Extract the [X, Y] coordinate from the center of the cell holding the provided text.  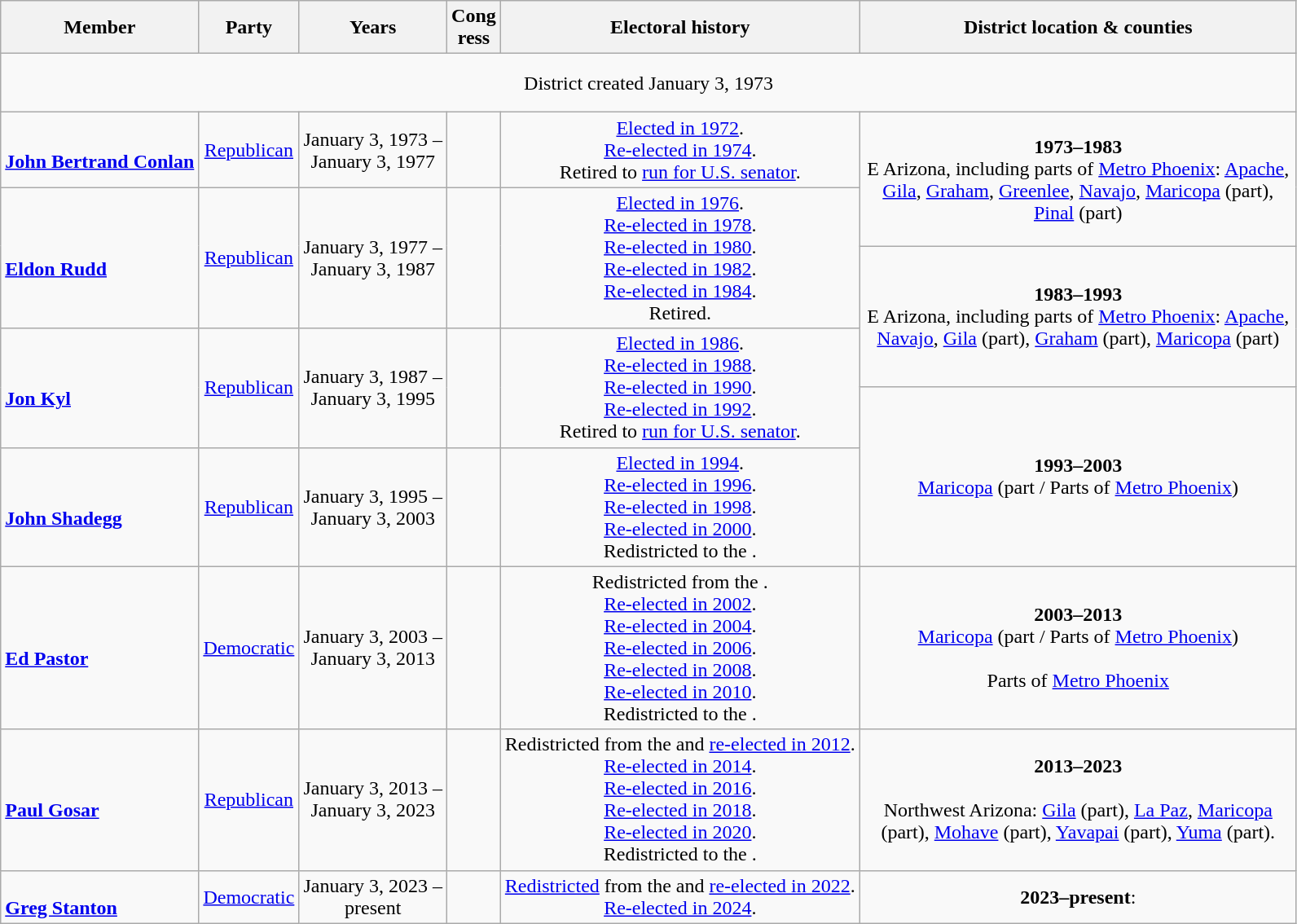
January 3, 1977 –January 3, 1987 [373, 257]
Electoral history [679, 28]
John Shadegg [99, 507]
Elected in 1976.Re-elected in 1978.Re-elected in 1980.Re-elected in 1982.Re-elected in 1984.Retired. [679, 257]
John Bertrand Conlan [99, 150]
Party [249, 28]
Elected in 1986.Re-elected in 1988.Re-elected in 1990.Re-elected in 1992.Retired to run for U.S. senator. [679, 388]
Years [373, 28]
Greg Stanton [99, 896]
2013–2023Northwest Arizona: Gila (part), La Paz, Maricopa (part), Mohave (part), Yavapai (part), Yuma (part). [1078, 800]
Redistricted from the .Re-elected in 2002.Re-elected in 2004.Re-elected in 2006.Re-elected in 2008.Re-elected in 2010.Redistricted to the . [679, 648]
January 3, 2013 –January 3, 2023 [373, 800]
Member [99, 28]
Congress [474, 28]
Redistricted from the and re-elected in 2012.Re-elected in 2014.Re-elected in 2016.Re-elected in 2018.Re-elected in 2020.Redistricted to the . [679, 800]
District location & counties [1078, 28]
January 3, 2023 –present [373, 896]
Ed Pastor [99, 648]
1983–1993E Arizona, including parts of Metro Phoenix: Apache, Navajo, Gila (part), Graham (part), Maricopa (part) [1078, 316]
January 3, 1973 –January 3, 1977 [373, 150]
January 3, 1995 –January 3, 2003 [373, 507]
Eldon Rudd [99, 257]
1993–2003Maricopa (part / Parts of Metro Phoenix) [1078, 477]
1973–1983E Arizona, including parts of Metro Phoenix: Apache, Gila, Graham, Greenlee, Navajo, Maricopa (part), Pinal (part) [1078, 179]
Elected in 1972.Re-elected in 1974.Retired to run for U.S. senator. [679, 150]
2003–2013Maricopa (part / Parts of Metro Phoenix)Parts of Metro Phoenix [1078, 648]
January 3, 1987 –January 3, 1995 [373, 388]
Paul Gosar [99, 800]
2023–present: [1078, 896]
Jon Kyl [99, 388]
District created January 3, 1973 [648, 83]
Elected in 1994.Re-elected in 1996.Re-elected in 1998.Re-elected in 2000.Redistricted to the . [679, 507]
Redistricted from the and re-elected in 2022.Re-elected in 2024. [679, 896]
January 3, 2003 –January 3, 2013 [373, 648]
